Determine the [X, Y] coordinate at the center of the cell enclosing the given text.  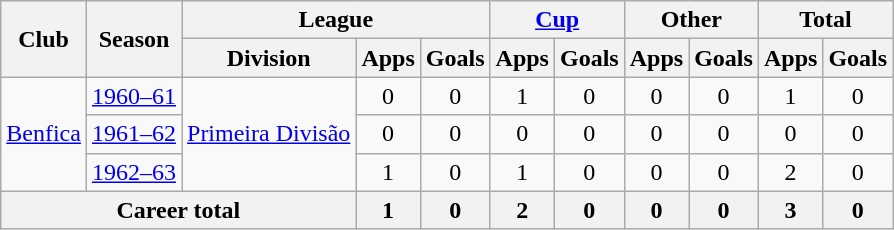
1960–61 [134, 96]
3 [790, 210]
Cup [557, 20]
Primeira Divisão [269, 134]
League [336, 20]
Total [825, 20]
Other [691, 20]
1961–62 [134, 134]
Club [44, 39]
1962–63 [134, 172]
Season [134, 39]
Division [269, 58]
Benfica [44, 134]
Career total [178, 210]
